Pinpoint the cell where the given text exists, returning its [X, Y] midpoint coordinate. 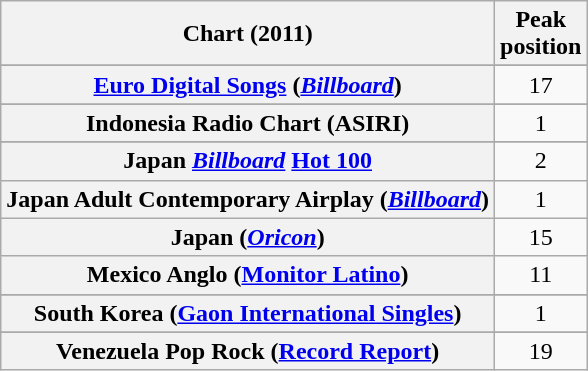
Venezuela Pop Rock (Record Report) [248, 351]
19 [541, 351]
Japan Adult Contemporary Airplay (Billboard) [248, 199]
17 [541, 85]
11 [541, 275]
Peakposition [541, 34]
Japan (Oricon) [248, 237]
Mexico Anglo (Monitor Latino) [248, 275]
Japan Billboard Hot 100 [248, 161]
15 [541, 237]
2 [541, 161]
South Korea (Gaon International Singles) [248, 313]
Euro Digital Songs (Billboard) [248, 85]
Chart (2011) [248, 34]
Indonesia Radio Chart (ASIRI) [248, 123]
